Locate the cell with the specified text and output its (X, Y) center coordinate. 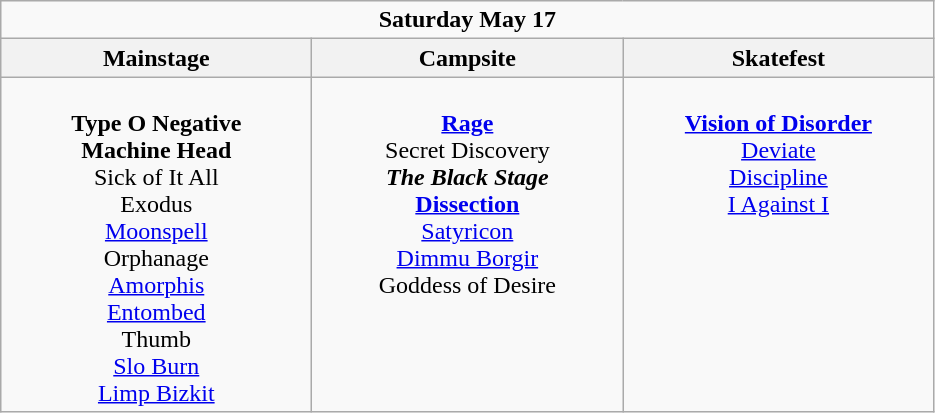
Mainstage (156, 58)
Type O Negative Machine Head Sick of It All Exodus Moonspell Orphanage Amorphis Entombed Thumb Slo Burn Limp Bizkit (156, 244)
Vision of Disorder Deviate Discipline I Against I (778, 244)
Saturday May 17 (468, 20)
Skatefest (778, 58)
Rage Secret DiscoveryThe Black Stage Dissection Satyricon Dimmu Borgir Goddess of Desire (468, 244)
Campsite (468, 58)
